Find where the given text appears and provide that cell's center as (x, y) coordinate. 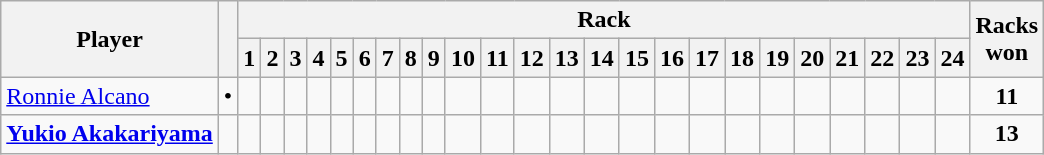
3 (296, 58)
16 (672, 58)
5 (342, 58)
22 (882, 58)
Player (110, 39)
Rack (604, 20)
10 (462, 58)
1 (250, 58)
4 (318, 58)
17 (706, 58)
6 (364, 58)
19 (778, 58)
Ronnie Alcano (110, 96)
21 (848, 58)
7 (388, 58)
Yukio Akakariyama (110, 134)
2 (272, 58)
8 (410, 58)
Rackswon (1007, 39)
• (228, 96)
14 (602, 58)
9 (434, 58)
23 (918, 58)
12 (532, 58)
18 (742, 58)
24 (952, 58)
20 (812, 58)
15 (636, 58)
